Search for the cell housing the specified text and yield its (X, Y) center coordinate. 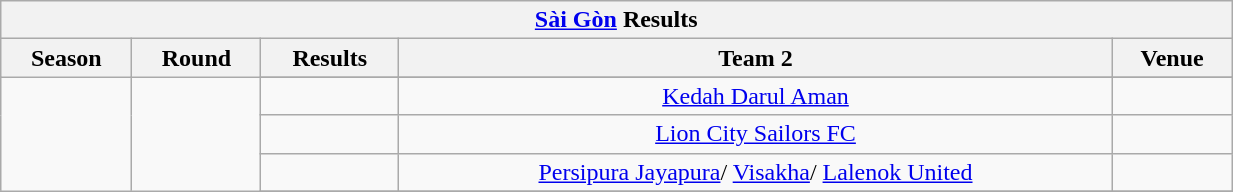
Sài Gòn Results (616, 20)
Round (196, 58)
Venue (1172, 58)
Team 2 (755, 58)
Persipura Jayapura/ Visakha/ Lalenok United (755, 172)
Results (330, 58)
Lion City Sailors FC (755, 134)
Season (66, 58)
Kedah Darul Aman (755, 96)
